Return (X, Y) of the center of cell containing provided text 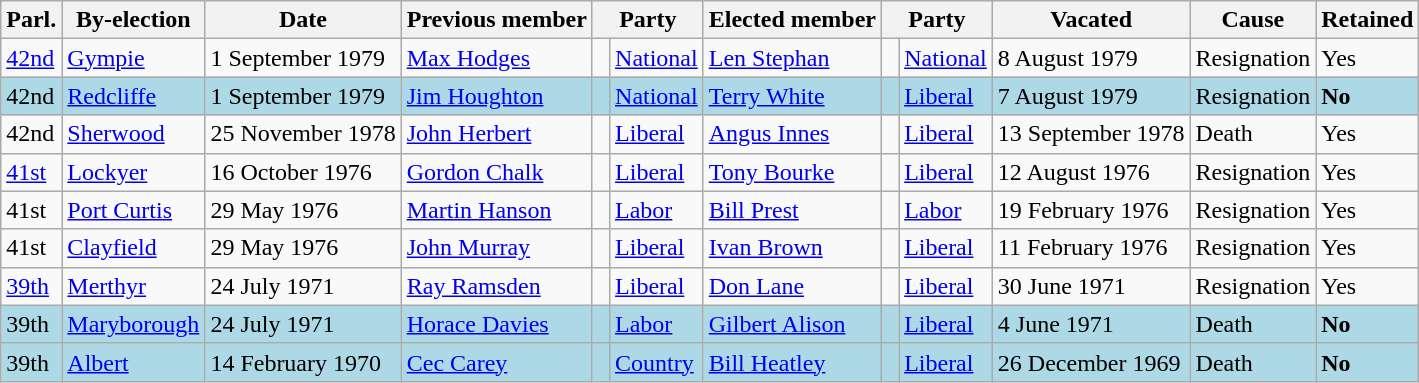
Maryborough (134, 324)
Port Curtis (134, 210)
Country (657, 362)
John Murray (496, 248)
Don Lane (792, 286)
Gordon Chalk (496, 172)
16 October 1976 (303, 172)
Retained (1368, 20)
Horace Davies (496, 324)
Clayfield (134, 248)
Cause (1253, 20)
Gympie (134, 58)
Date (303, 20)
Gilbert Alison (792, 324)
Previous member (496, 20)
Ivan Brown (792, 248)
12 August 1976 (1091, 172)
Elected member (792, 20)
Parl. (32, 20)
By-election (134, 20)
19 February 1976 (1091, 210)
Bill Prest (792, 210)
25 November 1978 (303, 134)
Terry White (792, 96)
Max Hodges (496, 58)
Redcliffe (134, 96)
Bill Heatley (792, 362)
Vacated (1091, 20)
Len Stephan (792, 58)
26 December 1969 (1091, 362)
Sherwood (134, 134)
Tony Bourke (792, 172)
14 February 1970 (303, 362)
11 February 1976 (1091, 248)
Jim Houghton (496, 96)
Martin Hanson (496, 210)
Ray Ramsden (496, 286)
13 September 1978 (1091, 134)
Cec Carey (496, 362)
Merthyr (134, 286)
Angus Innes (792, 134)
7 August 1979 (1091, 96)
4 June 1971 (1091, 324)
Lockyer (134, 172)
8 August 1979 (1091, 58)
Albert (134, 362)
30 June 1971 (1091, 286)
John Herbert (496, 134)
